Locate the cell with the specified text and output its [x, y] center coordinate. 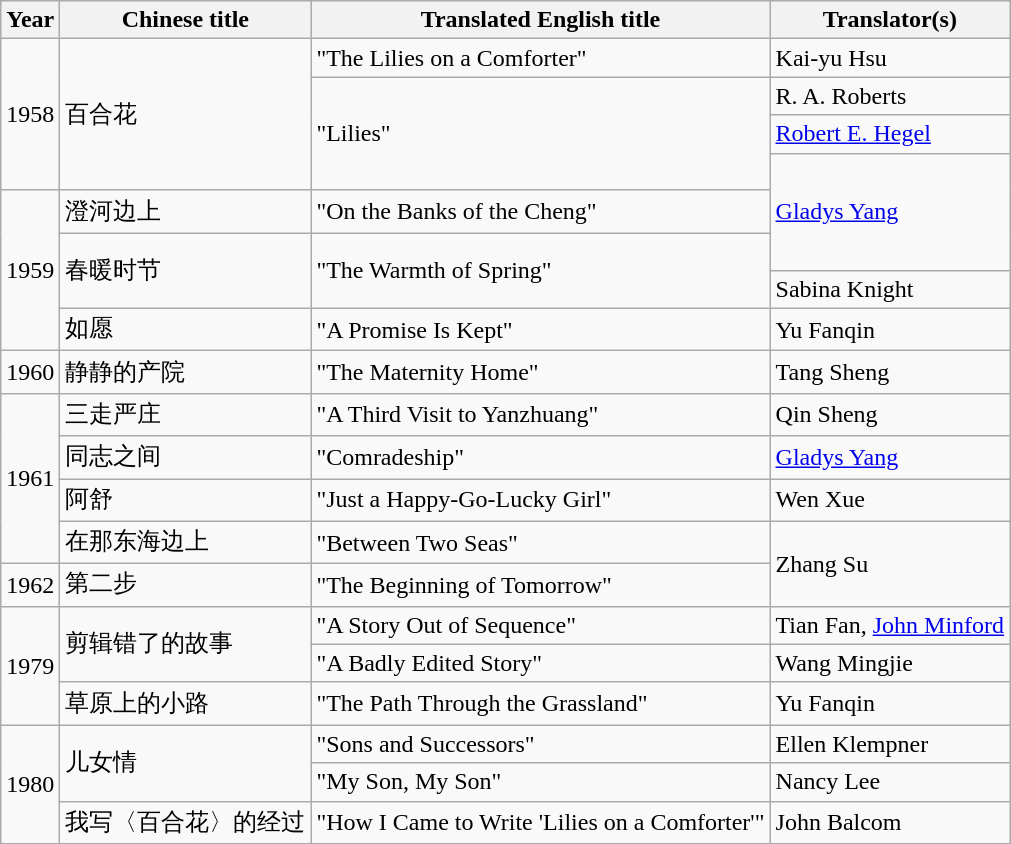
Wen Xue [890, 500]
Tang Sheng [890, 372]
静静的产院 [186, 372]
Year [30, 20]
1958 [30, 115]
同志之间 [186, 458]
1979 [30, 666]
剪辑错了的故事 [186, 644]
Tian Fan, John Minford [890, 625]
"How I Came to Write 'Lilies on a Comforter'" [540, 822]
1961 [30, 478]
1960 [30, 372]
百合花 [186, 115]
草原上的小路 [186, 704]
Kai-yu Hsu [890, 58]
1962 [30, 586]
"A Promise Is Kept" [540, 330]
Robert E. Hegel [890, 134]
"The Maternity Home" [540, 372]
"The Beginning of Tomorrow" [540, 586]
Translator(s) [890, 20]
"A Story Out of Sequence" [540, 625]
Translated English title [540, 20]
Qin Sheng [890, 414]
"Between Two Seas" [540, 542]
Nancy Lee [890, 782]
Sabina Knight [890, 289]
儿女情 [186, 763]
John Balcom [890, 822]
春暖时节 [186, 270]
Wang Mingjie [890, 663]
"Just a Happy-Go-Lucky Girl" [540, 500]
"Sons and Successors" [540, 744]
1959 [30, 270]
三走严庄 [186, 414]
R. A. Roberts [890, 96]
我写〈百合花〉的经过 [186, 822]
"On the Banks of the Cheng" [540, 212]
"Comradeship" [540, 458]
如愿 [186, 330]
澄河边上 [186, 212]
Ellen Klempner [890, 744]
第二步 [186, 586]
Chinese title [186, 20]
"The Lilies on a Comforter" [540, 58]
在那东海边上 [186, 542]
"The Path Through the Grassland" [540, 704]
Zhang Su [890, 564]
阿舒 [186, 500]
"A Third Visit to Yanzhuang" [540, 414]
1980 [30, 784]
"My Son, My Son" [540, 782]
"A Badly Edited Story" [540, 663]
"Lilies" [540, 134]
"The Warmth of Spring" [540, 270]
